From the cell containing the given text, extract its center point as (X, Y) coordinate. 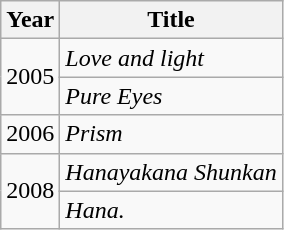
Prism (171, 134)
2008 (30, 191)
Hana. (171, 210)
2006 (30, 134)
Hanayakana Shunkan (171, 172)
Pure Eyes (171, 96)
Year (30, 20)
Title (171, 20)
Love and light (171, 58)
2005 (30, 77)
